Identify which cell holds the provided text, then report its [x, y] central coordinate. 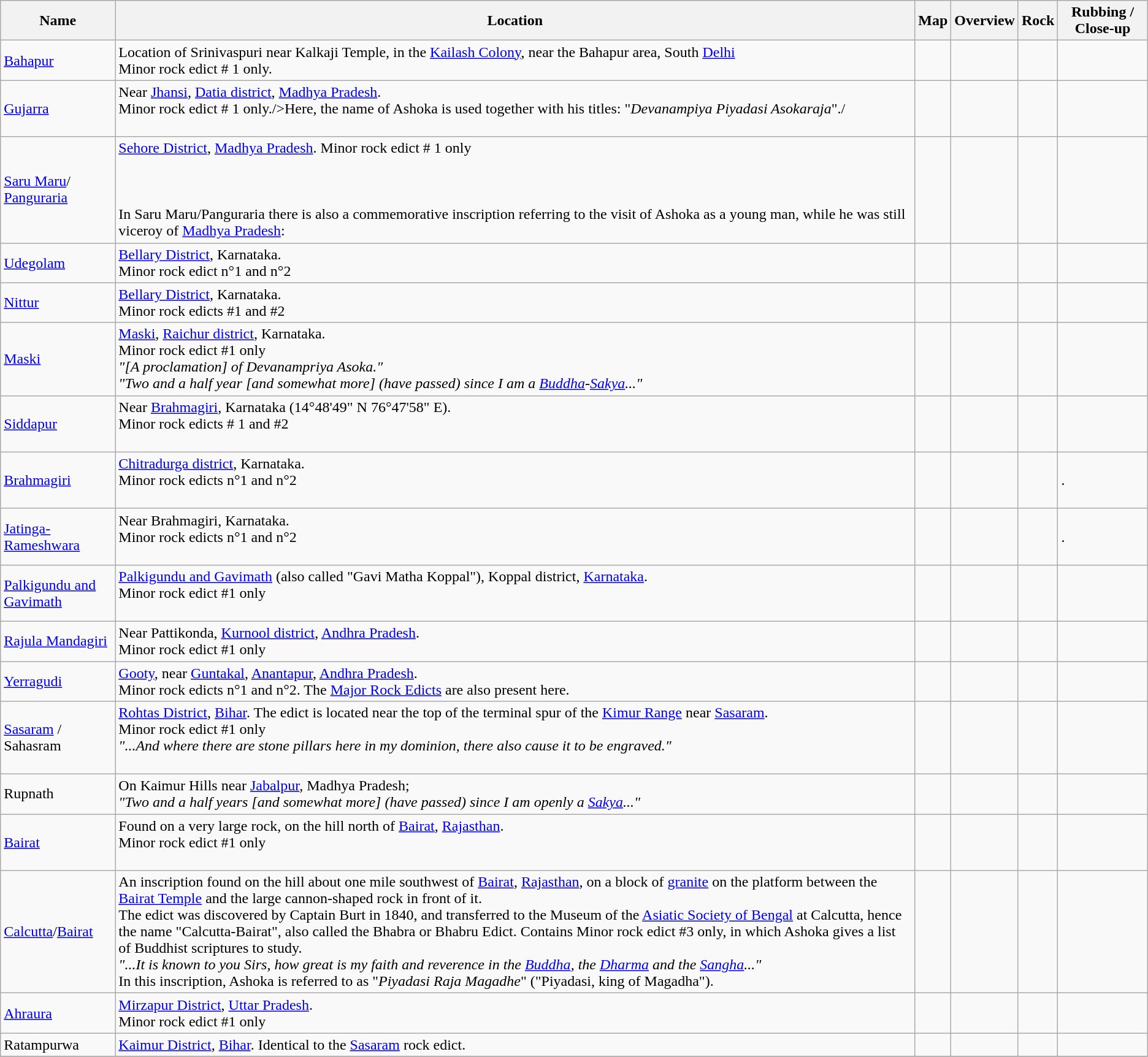
Location of Srinivaspuri near Kalkaji Temple, in the Kailash Colony, near the Bahapur area, South Delhi Minor rock edict # 1 only. [515, 60]
Near Brahmagiri, Karnataka. Minor rock edicts n°1 and n°2 [515, 536]
Gooty, near Guntakal, Anantapur, Andhra Pradesh. Minor rock edicts n°1 and n°2. The Major Rock Edicts are also present here. [515, 681]
Overview [985, 21]
Location [515, 21]
Map [933, 21]
Udegolam [58, 262]
Siddapur [58, 424]
Bairat [58, 842]
Rock [1038, 21]
Found on a very large rock, on the hill north of Bairat, Rajasthan. Minor rock edict #1 only [515, 842]
Rubbing / Close-up [1103, 21]
Maski [58, 359]
Gujarra [58, 109]
Yerragudi [58, 681]
Ratampurwa [58, 1045]
Bellary District, Karnataka. Minor rock edict n°1 and n°2 [515, 262]
Sasaram / Sahasram [58, 738]
Chitradurga district, Karnataka. Minor rock edicts n°1 and n°2 [515, 480]
Jatinga-Rameshwara [58, 536]
Calcutta/Bairat [58, 932]
Palkigundu and Gavimath (also called "Gavi Matha Koppal"), Koppal district, Karnataka. Minor rock edict #1 only [515, 593]
Mirzapur District, Uttar Pradesh. Minor rock edict #1 only [515, 1013]
Ahraura [58, 1013]
Brahmagiri [58, 480]
Bellary District, Karnataka. Minor rock edicts #1 and #2 [515, 303]
Near Brahmagiri, Karnataka (14°48'49" N 76°47'58" E). Minor rock edicts # 1 and #2 [515, 424]
Near Pattikonda, Kurnool district, Andhra Pradesh. Minor rock edict #1 only [515, 641]
Nittur [58, 303]
Name [58, 21]
Bahapur [58, 60]
Saru Maru/Panguraria [58, 190]
Kaimur District, Bihar. Identical to the Sasaram rock edict. [515, 1045]
Rajula Mandagiri [58, 641]
On Kaimur Hills near Jabalpur, Madhya Pradesh; "Two and a half years [and somewhat more] (have passed) since I am openly a Sakya..." [515, 795]
Palkigundu and Gavimath [58, 593]
Rupnath [58, 795]
